Capture the cell that displays the provided text and extract its (X, Y) central coordinate. 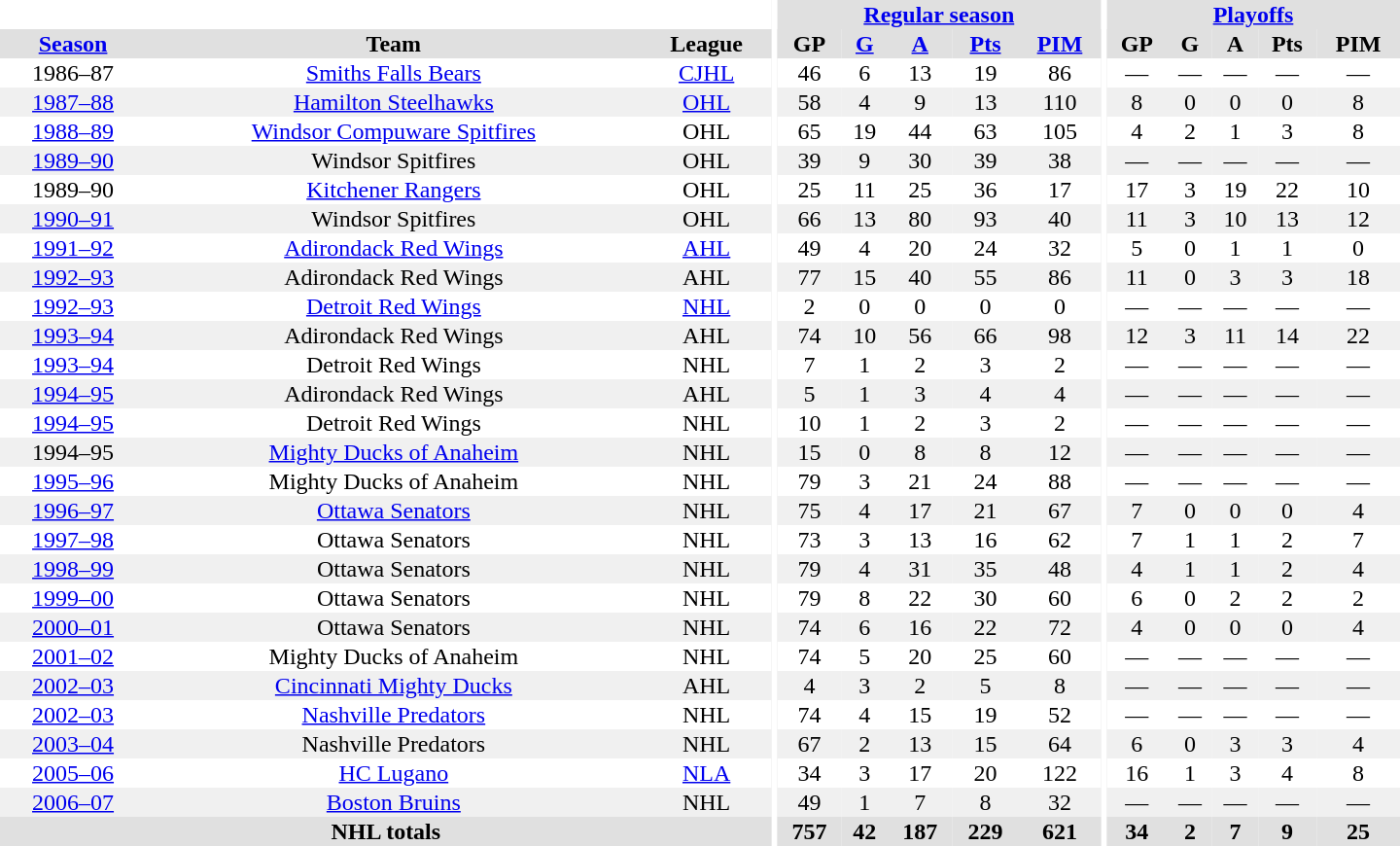
31 (920, 569)
229 (986, 831)
105 (1060, 131)
93 (986, 219)
2001–02 (73, 656)
1987–88 (73, 102)
2000–01 (73, 627)
Smiths Falls Bears (394, 73)
72 (1060, 627)
NLA (707, 773)
Playoffs (1253, 15)
1995–96 (73, 481)
36 (986, 190)
98 (1060, 335)
44 (920, 131)
46 (809, 73)
55 (986, 277)
1998–99 (73, 569)
65 (809, 131)
757 (809, 831)
1997–98 (73, 540)
2003–04 (73, 744)
88 (1060, 481)
1991–92 (73, 248)
187 (920, 831)
Season (73, 44)
58 (809, 102)
75 (809, 511)
35 (986, 569)
63 (986, 131)
1986–87 (73, 73)
Boston Bruins (394, 802)
HC Lugano (394, 773)
Kitchener Rangers (394, 190)
1999–00 (73, 598)
1988–89 (73, 131)
NHL totals (386, 831)
18 (1358, 277)
110 (1060, 102)
1990–91 (73, 219)
2006–07 (73, 802)
38 (1060, 160)
1996–97 (73, 511)
CJHL (707, 73)
64 (1060, 744)
Team (394, 44)
48 (1060, 569)
14 (1287, 335)
122 (1060, 773)
Windsor Compuware Spitfires (394, 131)
77 (809, 277)
42 (865, 831)
52 (1060, 715)
80 (920, 219)
73 (809, 540)
621 (1060, 831)
2005–06 (73, 773)
League (707, 44)
56 (920, 335)
Hamilton Steelhawks (394, 102)
Regular season (939, 15)
62 (1060, 540)
Cincinnati Mighty Ducks (394, 686)
